Find where the given text appears and provide that cell's center as [x, y] coordinate. 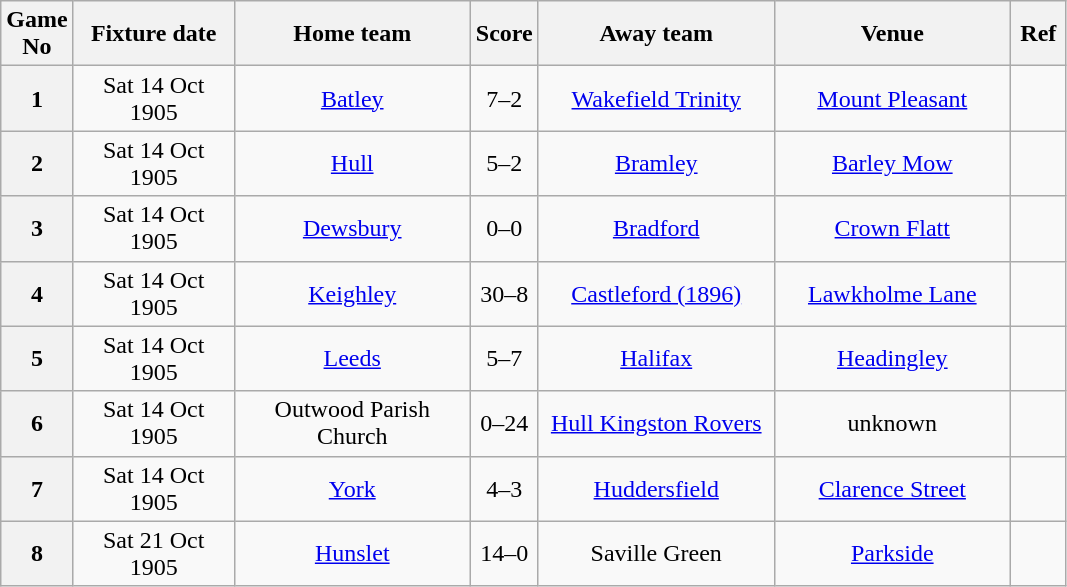
Home team [352, 34]
0–24 [504, 424]
Game No [37, 34]
Outwood Parish Church [352, 424]
0–0 [504, 228]
unknown [892, 424]
2 [37, 164]
Huddersfield [656, 488]
Castleford (1896) [656, 294]
Bramley [656, 164]
Bradford [656, 228]
Away team [656, 34]
8 [37, 554]
Crown Flatt [892, 228]
Clarence Street [892, 488]
4 [37, 294]
Headingley [892, 358]
York [352, 488]
Score [504, 34]
Venue [892, 34]
Wakefield Trinity [656, 98]
Parkside [892, 554]
5 [37, 358]
7–2 [504, 98]
Hull [352, 164]
Batley [352, 98]
Saville Green [656, 554]
Dewsbury [352, 228]
7 [37, 488]
14–0 [504, 554]
Hull Kingston Rovers [656, 424]
5–2 [504, 164]
Keighley [352, 294]
Sat 21 Oct 1905 [154, 554]
Leeds [352, 358]
5–7 [504, 358]
Lawkholme Lane [892, 294]
30–8 [504, 294]
Hunslet [352, 554]
3 [37, 228]
1 [37, 98]
6 [37, 424]
4–3 [504, 488]
Mount Pleasant [892, 98]
Ref [1038, 34]
Fixture date [154, 34]
Barley Mow [892, 164]
Halifax [656, 358]
